Find where the given text appears and provide that cell's center as (X, Y) coordinate. 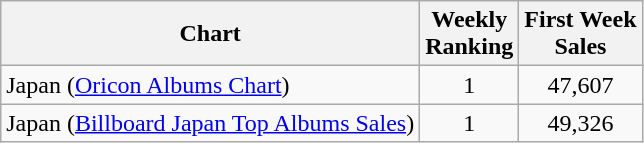
47,607 (580, 85)
First WeekSales (580, 34)
Japan (Billboard Japan Top Albums Sales) (210, 123)
WeeklyRanking (470, 34)
Japan (Oricon Albums Chart) (210, 85)
49,326 (580, 123)
Chart (210, 34)
